Determine the [x, y] coordinate at the center of the cell enclosing the given text.  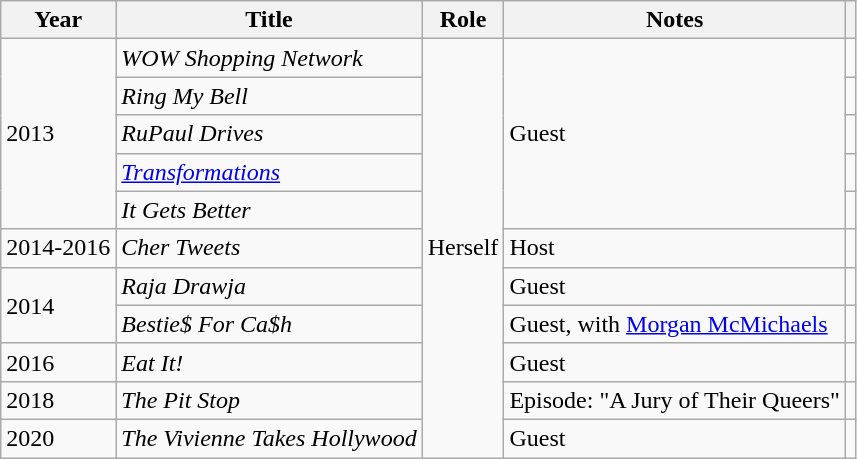
Ring My Bell [269, 96]
Role [463, 20]
Transformations [269, 172]
The Pit Stop [269, 400]
2018 [58, 400]
It Gets Better [269, 210]
2014 [58, 305]
Episode: "A Jury of Their Queers" [674, 400]
2013 [58, 134]
The Vivienne Takes Hollywood [269, 438]
2020 [58, 438]
Bestie$ For Ca$h [269, 324]
Title [269, 20]
Notes [674, 20]
Cher Tweets [269, 248]
WOW Shopping Network [269, 58]
Raja Drawja [269, 286]
2016 [58, 362]
2014-2016 [58, 248]
RuPaul Drives [269, 134]
Host [674, 248]
Guest, with Morgan McMichaels [674, 324]
Eat It! [269, 362]
Herself [463, 248]
Year [58, 20]
